Determine the [X, Y] coordinate at the center of the cell enclosing the given text.  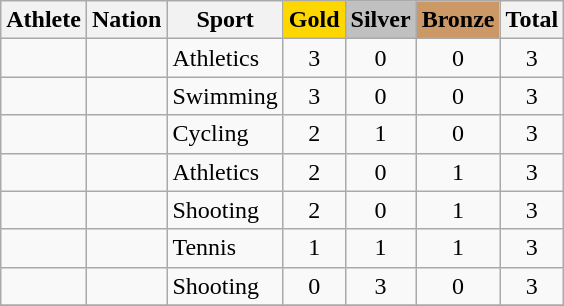
Cycling [225, 134]
Sport [225, 20]
Silver [380, 20]
Athlete [44, 20]
Tennis [225, 248]
Bronze [458, 20]
Total [532, 20]
Nation [126, 20]
Gold [314, 20]
Swimming [225, 96]
